Output the (X, Y) coordinate of the center of the cell containing the given text.  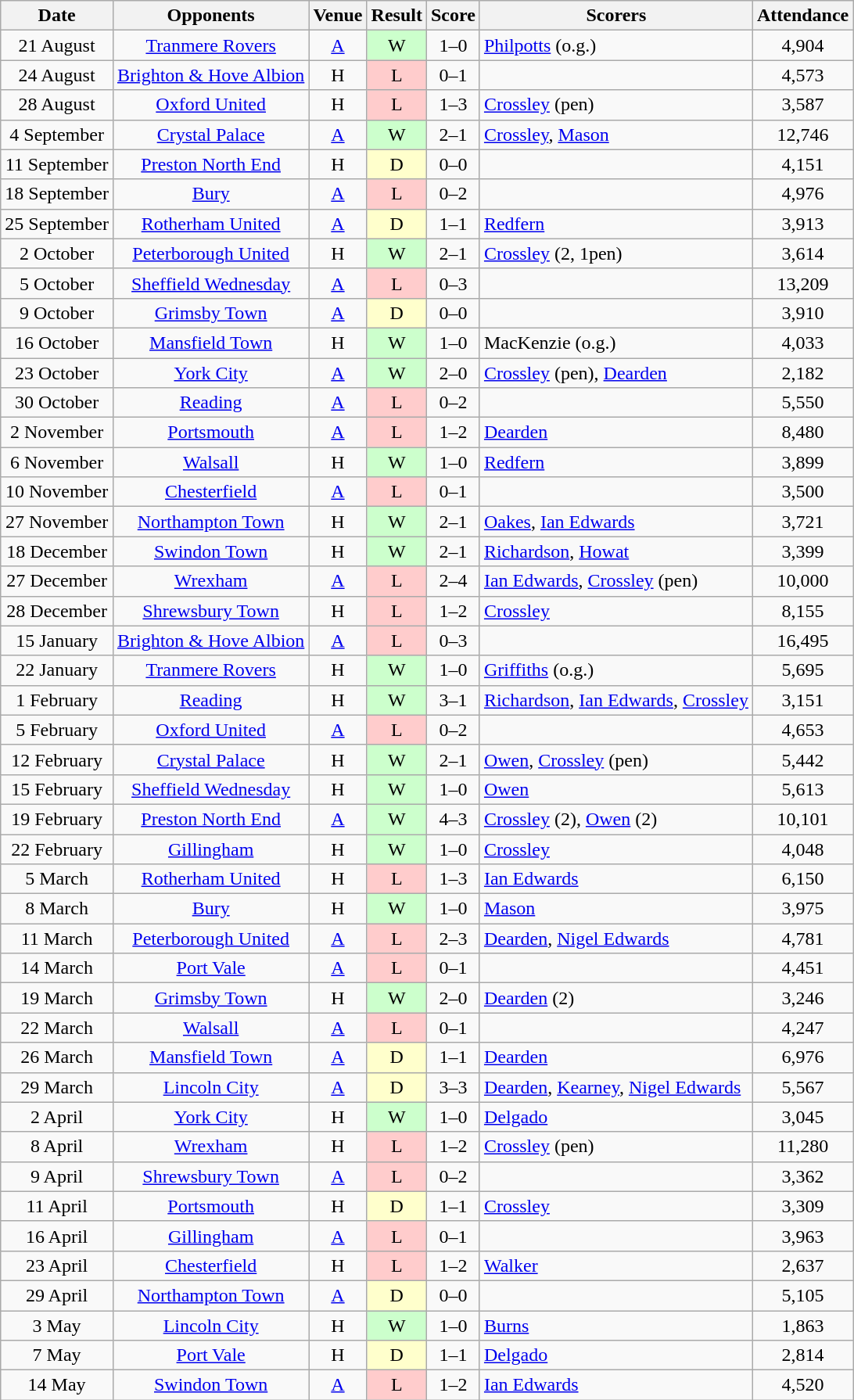
3,899 (802, 462)
2,637 (802, 1265)
23 October (57, 373)
16 October (57, 343)
28 December (57, 611)
Owen, Crossley (pen) (616, 759)
Mason (616, 909)
22 January (57, 670)
24 August (57, 75)
13,209 (802, 283)
3,399 (802, 551)
Attendance (802, 16)
4,048 (802, 849)
9 April (57, 1176)
21 August (57, 45)
23 April (57, 1265)
19 March (57, 998)
4,573 (802, 75)
Scorers (616, 16)
Dearden (2) (616, 998)
2 October (57, 253)
18 December (57, 551)
4 September (57, 135)
3,910 (802, 313)
Crossley (pen), Dearden (616, 373)
25 September (57, 224)
Result (396, 16)
6,150 (802, 879)
3,913 (802, 224)
8,480 (802, 433)
10 November (57, 492)
5 October (57, 283)
5 February (57, 730)
26 March (57, 1057)
4,904 (802, 45)
4,976 (802, 194)
Crossley, Mason (616, 135)
2–4 (453, 581)
5 March (57, 879)
Crossley (2), Owen (2) (616, 819)
5,567 (802, 1087)
3,587 (802, 105)
Opponents (210, 16)
8 March (57, 909)
3,151 (802, 700)
3–3 (453, 1087)
4,151 (802, 164)
Date (57, 16)
8,155 (802, 611)
15 February (57, 789)
4,247 (802, 1028)
5,442 (802, 759)
16,495 (802, 641)
3 May (57, 1326)
27 December (57, 581)
22 February (57, 849)
Dearden, Nigel Edwards (616, 939)
Oakes, Ian Edwards (616, 522)
Venue (338, 16)
Richardson, Howat (616, 551)
3,309 (802, 1206)
2–3 (453, 939)
5,105 (802, 1295)
4–3 (453, 819)
MacKenzie (o.g.) (616, 343)
14 March (57, 968)
19 February (57, 819)
Owen (616, 789)
11,280 (802, 1147)
3,975 (802, 909)
Dearden, Kearney, Nigel Edwards (616, 1087)
5,550 (802, 403)
2,182 (802, 373)
3,362 (802, 1176)
22 March (57, 1028)
12,746 (802, 135)
10,000 (802, 581)
2 April (57, 1117)
2 November (57, 433)
29 March (57, 1087)
Walker (616, 1265)
Score (453, 16)
6,976 (802, 1057)
3,614 (802, 253)
11 April (57, 1206)
3–1 (453, 700)
Ian Edwards, Crossley (pen) (616, 581)
5,613 (802, 789)
Richardson, Ian Edwards, Crossley (616, 700)
3,721 (802, 522)
3,246 (802, 998)
8 April (57, 1147)
10,101 (802, 819)
Crossley (2, 1pen) (616, 253)
3,045 (802, 1117)
4,781 (802, 939)
18 September (57, 194)
4,653 (802, 730)
6 November (57, 462)
9 October (57, 313)
28 August (57, 105)
4,520 (802, 1385)
29 April (57, 1295)
3,500 (802, 492)
16 April (57, 1236)
Griffiths (o.g.) (616, 670)
Philpotts (o.g.) (616, 45)
3,963 (802, 1236)
15 January (57, 641)
1,863 (802, 1326)
11 March (57, 939)
27 November (57, 522)
30 October (57, 403)
11 September (57, 164)
Burns (616, 1326)
12 February (57, 759)
4,451 (802, 968)
5,695 (802, 670)
14 May (57, 1385)
4,033 (802, 343)
2,814 (802, 1355)
7 May (57, 1355)
1 February (57, 700)
